Return (X, Y) of the center of cell containing provided text 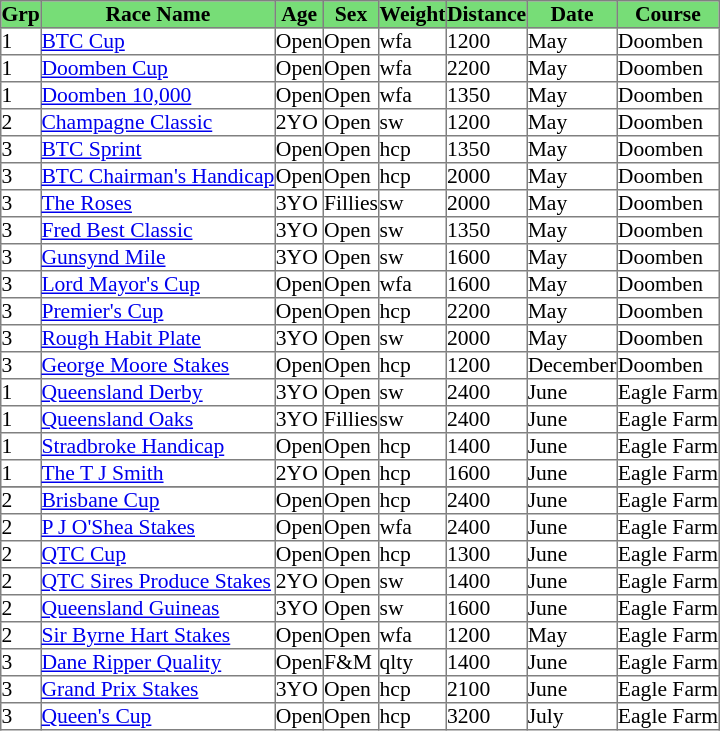
BTC Chairman's Handicap (158, 176)
Sir Byrne Hart Stakes (158, 636)
Weight (412, 14)
Date (572, 14)
BTC Cup (158, 42)
Distance (486, 14)
Sex (350, 14)
Age (299, 14)
Grand Prix Stakes (158, 690)
2100 (486, 690)
July (572, 716)
BTC Sprint (158, 150)
Grp (21, 14)
The Roses (158, 204)
Doomben Cup (158, 68)
Queensland Guineas (158, 608)
George Moore Stakes (158, 366)
Race Name (158, 14)
3200 (486, 716)
Queensland Derby (158, 392)
Course (668, 14)
Queen's Cup (158, 716)
Lord Mayor's Cup (158, 284)
Premier's Cup (158, 312)
Brisbane Cup (158, 500)
qlty (412, 662)
Fred Best Classic (158, 230)
Champagne Classic (158, 122)
Rough Habit Plate (158, 338)
1300 (486, 554)
The T J Smith (158, 474)
Dane Ripper Quality (158, 662)
Queensland Oaks (158, 420)
Stradbroke Handicap (158, 446)
QTC Cup (158, 554)
December (572, 366)
P J O'Shea Stakes (158, 528)
Gunsynd Mile (158, 258)
F&M (350, 662)
QTC Sires Produce Stakes (158, 582)
Doomben 10,000 (158, 96)
